For the text-containing cell, return its midpoint in [X, Y] coordinate format. 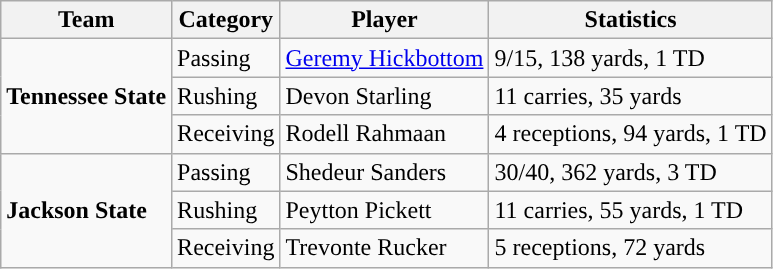
Statistics [630, 20]
11 carries, 35 yards [630, 96]
11 carries, 55 yards, 1 TD [630, 210]
30/40, 362 yards, 3 TD [630, 172]
Team [86, 20]
Player [384, 20]
5 receptions, 72 yards [630, 248]
Geremy Hickbottom [384, 58]
Category [226, 20]
Peytton Pickett [384, 210]
Trevonte Rucker [384, 248]
Shedeur Sanders [384, 172]
Jackson State [86, 210]
Rodell Rahmaan [384, 134]
Devon Starling [384, 96]
Tennessee State [86, 96]
4 receptions, 94 yards, 1 TD [630, 134]
9/15, 138 yards, 1 TD [630, 58]
